From the cell containing the given text, extract its center point as [X, Y] coordinate. 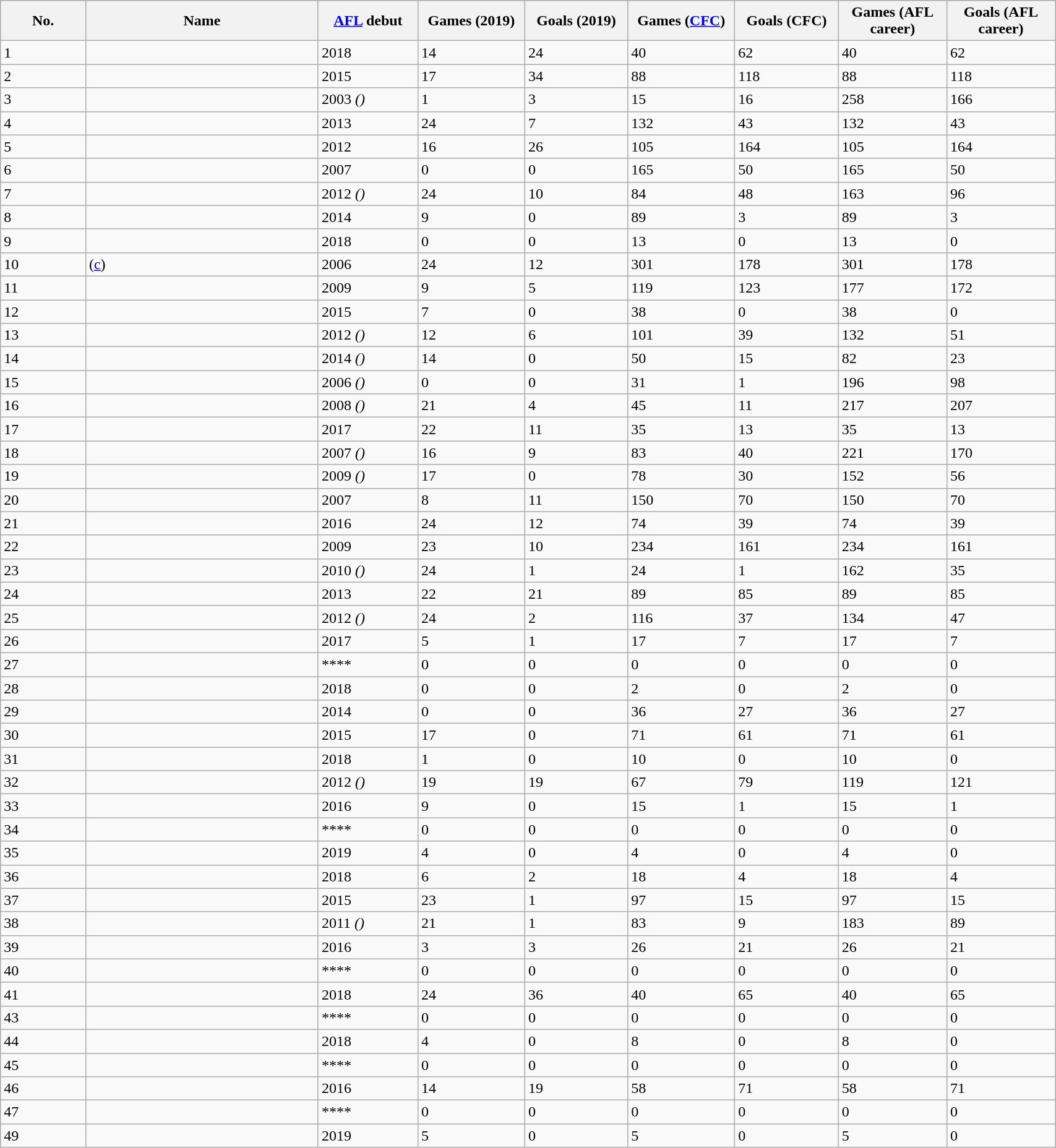
56 [1001, 476]
No. [43, 21]
2008 () [367, 406]
177 [892, 288]
46 [43, 1089]
116 [682, 617]
44 [43, 1041]
196 [892, 382]
20 [43, 500]
29 [43, 712]
78 [682, 476]
2007 () [367, 453]
217 [892, 406]
25 [43, 617]
AFL debut [367, 21]
33 [43, 806]
41 [43, 994]
2014 () [367, 359]
28 [43, 688]
2010 () [367, 570]
96 [1001, 194]
Name [202, 21]
Goals (AFL career) [1001, 21]
48 [787, 194]
152 [892, 476]
98 [1001, 382]
(c) [202, 264]
221 [892, 453]
49 [43, 1136]
Goals (CFC) [787, 21]
258 [892, 100]
207 [1001, 406]
2006 () [367, 382]
2006 [367, 264]
183 [892, 923]
82 [892, 359]
32 [43, 782]
Games (CFC) [682, 21]
166 [1001, 100]
Games (AFL career) [892, 21]
67 [682, 782]
Games (2019) [471, 21]
2011 () [367, 923]
134 [892, 617]
2012 [367, 147]
Goals (2019) [576, 21]
162 [892, 570]
172 [1001, 288]
121 [1001, 782]
2009 () [367, 476]
51 [1001, 335]
2003 () [367, 100]
101 [682, 335]
84 [682, 194]
123 [787, 288]
163 [892, 194]
79 [787, 782]
170 [1001, 453]
